Identify which cell holds the provided text, then report its (X, Y) central coordinate. 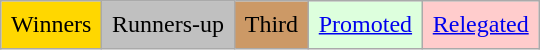
Winners (52, 25)
Relegated (480, 25)
Runners-up (168, 25)
Third (271, 25)
Promoted (365, 25)
